Return the (X, Y) coordinate for the center point of the cell that contains the specified text.  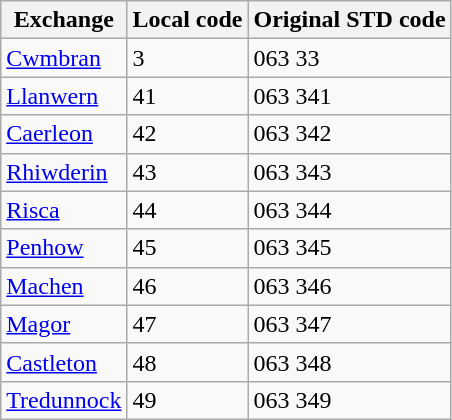
47 (188, 324)
063 347 (350, 324)
Tredunnock (64, 400)
063 349 (350, 400)
46 (188, 286)
063 343 (350, 172)
063 342 (350, 134)
063 344 (350, 210)
Local code (188, 20)
42 (188, 134)
Rhiwderin (64, 172)
49 (188, 400)
48 (188, 362)
Penhow (64, 248)
063 33 (350, 58)
3 (188, 58)
063 341 (350, 96)
Risca (64, 210)
Magor (64, 324)
Machen (64, 286)
Castleton (64, 362)
41 (188, 96)
43 (188, 172)
Cwmbran (64, 58)
45 (188, 248)
Original STD code (350, 20)
Exchange (64, 20)
063 348 (350, 362)
Caerleon (64, 134)
063 345 (350, 248)
44 (188, 210)
063 346 (350, 286)
Llanwern (64, 96)
